Detect which cell encompasses the target text, then output its (x, y) center coordinate. 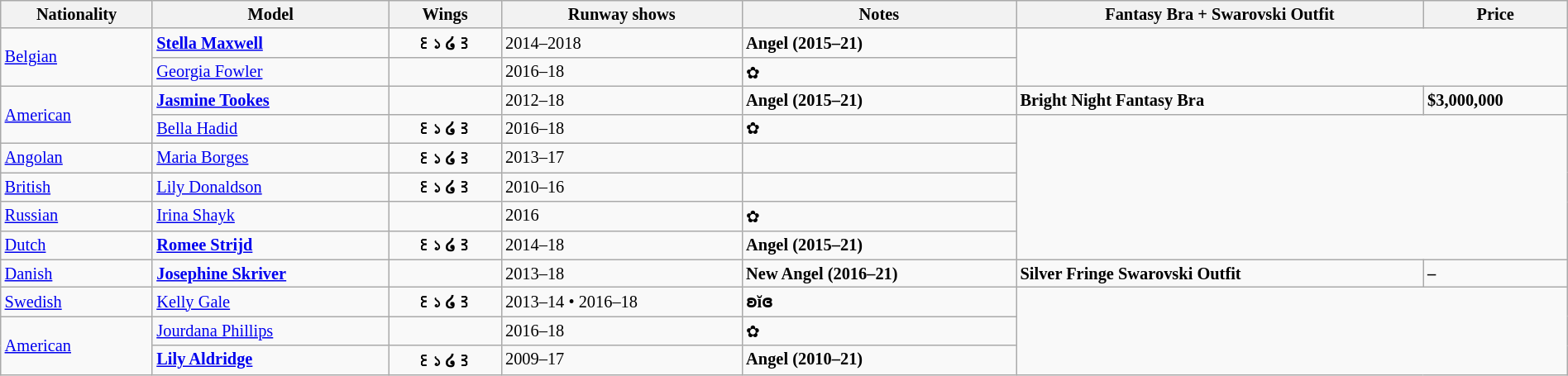
Price (1495, 14)
Model (270, 14)
– (1495, 274)
Stella Maxwell (270, 43)
Jourdana Phillips (270, 331)
Bright Night Fantasy Bra (1221, 100)
Bella Hadid (270, 129)
Fantasy Bra + Swarovski Outfit (1221, 14)
2009–17 (622, 360)
Angel (2010–21) (878, 360)
New Angel (2016–21) (878, 274)
Angolan (77, 157)
Lily Aldridge (270, 360)
Maria Borges (270, 157)
Kelly Gale (270, 301)
Swedish (77, 301)
Belgian (77, 57)
British (77, 187)
Silver Fringe Swarovski Outfit (1221, 274)
Wings (445, 14)
Notes (878, 14)
Irina Shayk (270, 215)
Lily Donaldson (270, 187)
2012–18 (622, 100)
2016 (622, 215)
Russian (77, 215)
2014–18 (622, 245)
Josephine Skriver (270, 274)
2013–14 • 2016–18 (622, 301)
2010–16 (622, 187)
2013–17 (622, 157)
Jasmine Tookes (270, 100)
2014–2018 (622, 43)
Danish (77, 274)
Runway shows (622, 14)
ʚĭɞ (878, 301)
Romee Strijd (270, 245)
2013–18 (622, 274)
Nationality (77, 14)
Georgia Fowler (270, 71)
Dutch (77, 245)
$3,000,000 (1495, 100)
